Provide the (x, y) coordinate of the cell's center where the given text is located.  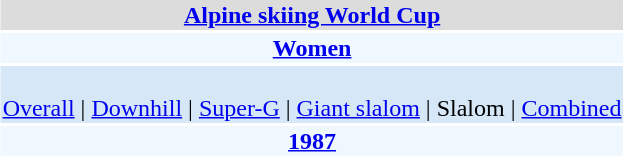
Alpine skiing World Cup (312, 15)
Women (312, 48)
Overall | Downhill | Super-G | Giant slalom | Slalom | Combined (312, 94)
1987 (312, 141)
